Find where the given text appears and provide that cell's center as (x, y) coordinate. 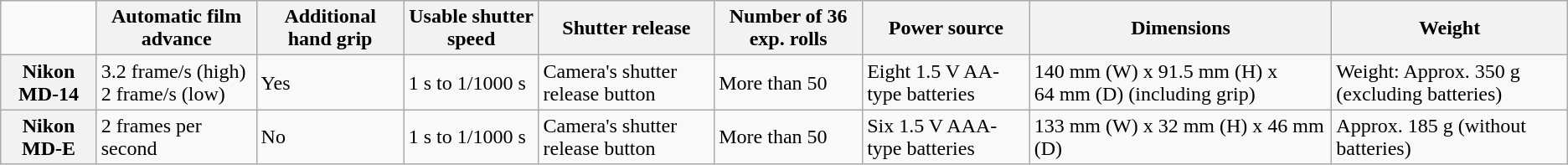
133 mm (W) x 32 mm (H) x 46 mm (D) (1181, 137)
Number of 36 exp. rolls (789, 28)
Power source (946, 28)
Yes (330, 82)
Eight 1.5 V AA-type batteries (946, 82)
3.2 frame/s (high)2 frame/s (low) (176, 82)
Dimensions (1181, 28)
Approx. 185 g (without batteries) (1449, 137)
2 frames per second (176, 137)
140 mm (W) x 91.5 mm (H) x 64 mm (D) (including grip) (1181, 82)
Weight: Approx. 350 g (excluding batteries) (1449, 82)
Nikon MD-E (49, 137)
Usable shutter speed (471, 28)
No (330, 137)
Additional hand grip (330, 28)
Weight (1449, 28)
Six 1.5 V AAA-type batteries (946, 137)
Nikon MD-14 (49, 82)
Automatic film advance (176, 28)
Shutter release (627, 28)
